Return (x, y) of the center of cell containing provided text 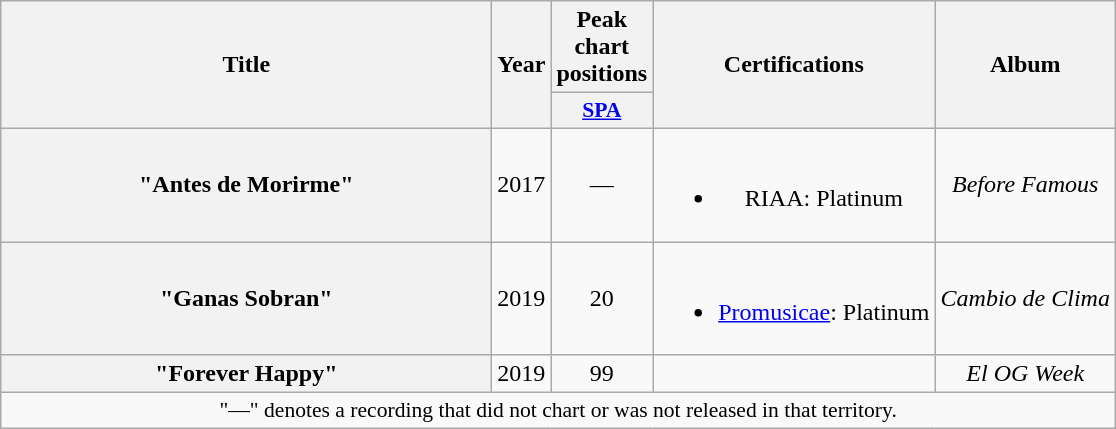
SPA (602, 111)
"Ganas Sobran" (246, 298)
Before Famous (1025, 184)
RIAA: Platinum (794, 184)
"—" denotes a recording that did not chart or was not released in that territory. (558, 411)
El OG Week (1025, 374)
"Forever Happy" (246, 374)
Certifications (794, 65)
Album (1025, 65)
Promusicae: Platinum (794, 298)
Peak chart positions (602, 47)
20 (602, 298)
Cambio de Clima (1025, 298)
2017 (522, 184)
"Antes de Morirme" (246, 184)
— (602, 184)
Title (246, 65)
99 (602, 374)
Year (522, 65)
